Scan for the cell matching the given text and deliver its (x, y) coordinate at center. 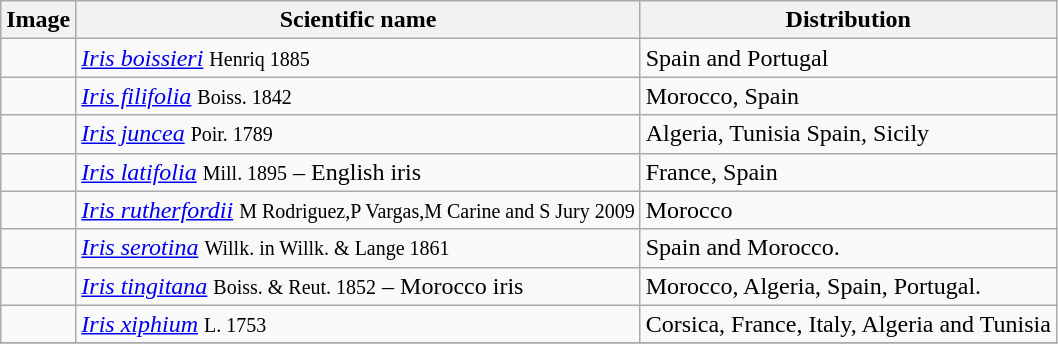
Iris juncea Poir. 1789 (358, 134)
Algeria, Tunisia Spain, Sicily (848, 134)
Morocco, Algeria, Spain, Portugal. (848, 286)
Iris xiphium L. 1753 (358, 324)
Iris serotina Willk. in Willk. & Lange 1861 (358, 248)
Corsica, France, Italy, Algeria and Tunisia (848, 324)
Iris tingitana Boiss. & Reut. 1852 – Morocco iris (358, 286)
France, Spain (848, 172)
Image (38, 20)
Morocco, Spain (848, 96)
Iris boissieri Henriq 1885 (358, 58)
Iris rutherfordii M Rodriguez,P Vargas,M Carine and S Jury 2009 (358, 210)
Iris latifolia Mill. 1895 – English iris (358, 172)
Spain and Morocco. (848, 248)
Iris filifolia Boiss. 1842 (358, 96)
Spain and Portugal (848, 58)
Morocco (848, 210)
Scientific name (358, 20)
Distribution (848, 20)
